For the text-containing cell, return its midpoint in (X, Y) coordinate format. 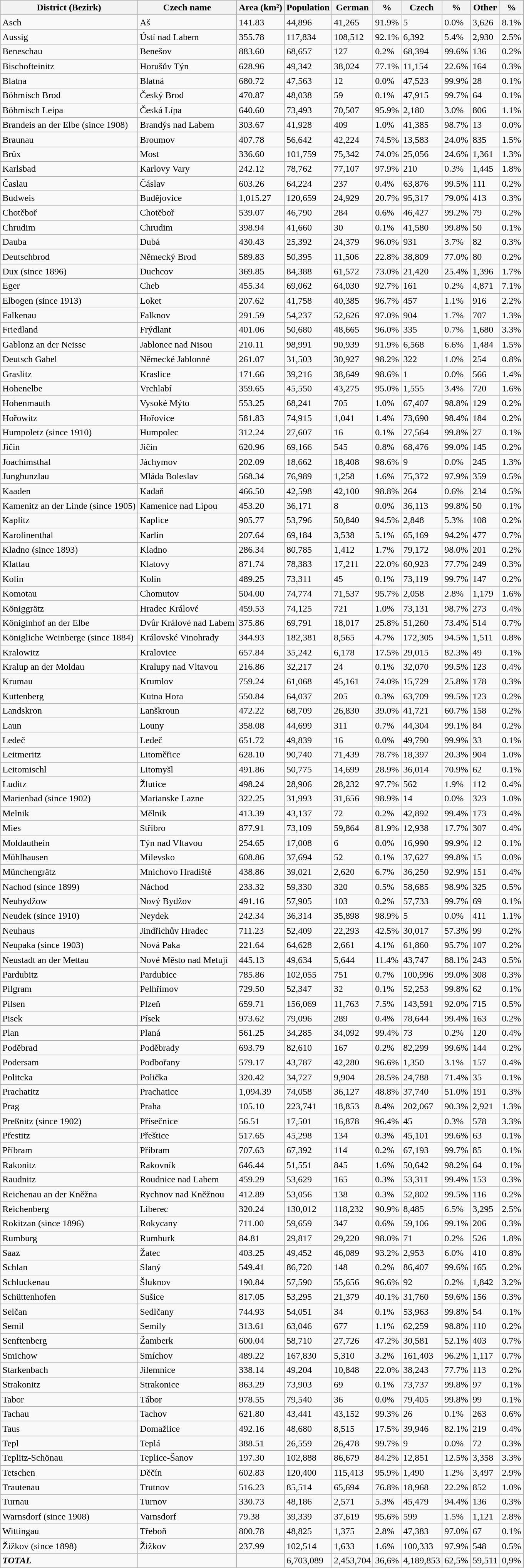
47.2% (387, 1341)
249 (485, 564)
71.4% (457, 1077)
711.23 (261, 931)
254.65 (261, 843)
325 (485, 886)
65,694 (353, 1487)
Kolin (69, 579)
43,275 (353, 388)
Deutsch Gabel (69, 359)
Budweis (69, 198)
Tábor (187, 1399)
1,633 (353, 1546)
73,311 (308, 579)
10,848 (353, 1370)
245 (485, 462)
57,590 (308, 1282)
Roudnice nad Labem (187, 1180)
39.0% (387, 711)
68,394 (422, 52)
517.65 (261, 1136)
43,441 (308, 1414)
219 (485, 1429)
6,703,089 (308, 1560)
Area (km²) (261, 8)
79,405 (422, 1399)
Vysoké Mýto (187, 403)
73,737 (422, 1385)
871.74 (261, 564)
Teplice-Šanov (187, 1458)
Schüttenhofen (69, 1297)
148 (353, 1267)
11,506 (353, 257)
261.07 (261, 359)
191 (485, 1092)
Broumov (187, 139)
237 (353, 184)
Politcka (69, 1077)
50,840 (353, 520)
Senftenberg (69, 1341)
52,253 (422, 989)
120 (485, 1033)
98,991 (308, 344)
158 (485, 711)
Raudnitz (69, 1180)
28,906 (308, 784)
59,330 (308, 886)
800.78 (261, 1531)
Tabor (69, 1399)
1.2% (457, 1473)
355.78 (261, 37)
6,568 (422, 344)
Prag (69, 1106)
1,041 (353, 418)
Poděbrady (187, 1048)
39,339 (308, 1516)
63,709 (422, 696)
Population (308, 8)
401.06 (261, 330)
20.7% (387, 198)
24,929 (353, 198)
35,242 (308, 652)
115,413 (353, 1473)
74.5% (387, 139)
6,392 (422, 37)
36,171 (308, 506)
97 (485, 1385)
145 (485, 447)
286.34 (261, 550)
84 (485, 725)
TOTAL (69, 1560)
74,915 (308, 418)
36,127 (353, 1092)
603.26 (261, 184)
303.67 (261, 125)
Kraslice (187, 374)
28.5% (387, 1077)
73,690 (422, 418)
78,644 (422, 1018)
22.6% (457, 66)
1,094.39 (261, 1092)
Ústí nad Labem (187, 37)
Böhmisch Leipa (69, 110)
403 (485, 1341)
466.50 (261, 491)
457 (422, 301)
41,660 (308, 227)
4.1% (387, 945)
96.4% (387, 1121)
2,930 (485, 37)
1,396 (485, 271)
78,383 (308, 564)
Domažlice (187, 1429)
36 (353, 1399)
41,265 (353, 22)
931 (422, 242)
38,024 (353, 66)
207.64 (261, 535)
Rumburk (187, 1238)
Marienbad (since 1902) (69, 799)
79,096 (308, 1018)
Friedland (69, 330)
320 (353, 886)
759.24 (261, 682)
47,563 (308, 81)
3.1% (457, 1062)
41,928 (308, 125)
973.62 (261, 1018)
Königgrätz (69, 608)
Kralovice (187, 652)
58,685 (422, 886)
1,555 (422, 388)
Hohenelbe (69, 388)
Hořovice (187, 418)
48,680 (308, 1429)
Blatná (187, 81)
651.72 (261, 740)
621.80 (261, 1414)
173 (485, 813)
Turnov (187, 1502)
77,107 (353, 169)
71 (422, 1238)
308 (485, 975)
District (Bezirk) (69, 8)
151 (485, 872)
445.13 (261, 960)
504.00 (261, 593)
657.84 (261, 652)
205 (353, 696)
Hradec Králové (187, 608)
53,629 (308, 1180)
Podbořany (187, 1062)
50,642 (422, 1165)
57.3% (457, 931)
Preßnitz (since 1902) (69, 1121)
49,839 (308, 740)
Semily (187, 1326)
Mělnik (187, 813)
291.59 (261, 315)
358.08 (261, 725)
Nová Paka (187, 945)
37,740 (422, 1092)
Louny (187, 725)
344.93 (261, 637)
320.24 (261, 1209)
96.7% (387, 301)
1,258 (353, 476)
413 (485, 198)
82.3% (457, 652)
273 (485, 608)
Mühlhausen (69, 857)
138 (353, 1194)
59 (353, 95)
100,996 (422, 975)
130,012 (308, 1209)
41,385 (422, 125)
5,310 (353, 1355)
599 (422, 1516)
707 (485, 315)
Poděbrad (69, 1048)
44,699 (308, 725)
336.60 (261, 154)
53,796 (308, 520)
18,853 (353, 1106)
39,021 (308, 872)
568.34 (261, 476)
916 (485, 301)
206 (485, 1224)
3,626 (485, 22)
73.0% (387, 271)
52 (353, 857)
Chomutov (187, 593)
Kralowitz (69, 652)
48,038 (308, 95)
50,395 (308, 257)
33 (485, 740)
Rokycany (187, 1224)
70,507 (353, 110)
Czech name (187, 8)
Landskron (69, 711)
720 (485, 388)
Německé Jablonné (187, 359)
549.41 (261, 1267)
42,598 (308, 491)
64,628 (308, 945)
27,726 (353, 1341)
3,295 (485, 1209)
1,121 (485, 1516)
73.4% (457, 623)
60,923 (422, 564)
57,733 (422, 901)
Karlovy Vary (187, 169)
9,904 (353, 1077)
Plzeň (187, 1004)
63 (485, 1136)
111 (485, 184)
99.2% (457, 213)
16,990 (422, 843)
45,101 (422, 1136)
60.7% (457, 711)
51,551 (308, 1165)
1,375 (353, 1531)
42,100 (353, 491)
492.16 (261, 1429)
264 (422, 491)
75,342 (353, 154)
Plan (69, 1033)
Strakonitz (69, 1385)
36,314 (308, 916)
Königinhof an der Elbe (69, 623)
108,512 (353, 37)
347 (353, 1224)
Humpoletz (since 1910) (69, 433)
539.07 (261, 213)
Leitomischl (69, 769)
28 (485, 81)
79,540 (308, 1399)
589.83 (261, 257)
Kolín (187, 579)
156 (485, 1297)
73,131 (422, 608)
Budějovice (187, 198)
233.32 (261, 886)
117,834 (308, 37)
Kralup an der Moldau (69, 667)
Neustadt an der Mettau (69, 960)
25.4% (457, 271)
43,152 (353, 1414)
Reichenberg (69, 1209)
5.4% (457, 37)
59.6% (457, 1297)
677 (353, 1326)
Karolinenthal (69, 535)
167,830 (308, 1355)
284 (353, 213)
15,729 (422, 682)
Trutnov (187, 1487)
Hohenmauth (69, 403)
4,189,853 (422, 1560)
80 (485, 257)
42.5% (387, 931)
242.34 (261, 916)
751 (353, 975)
56.51 (261, 1121)
477 (485, 535)
Asch (69, 22)
120,659 (308, 198)
526 (485, 1238)
73 (422, 1033)
6.0% (457, 1253)
134 (353, 1136)
90,740 (308, 755)
26,559 (308, 1443)
34 (353, 1311)
2.9% (511, 1473)
157 (485, 1062)
35,898 (353, 916)
Czech (422, 8)
489.25 (261, 579)
516.23 (261, 1487)
Frýdlant (187, 330)
39,946 (422, 1429)
34,092 (353, 1033)
413.39 (261, 813)
103 (353, 901)
95,317 (422, 198)
13 (485, 125)
498.24 (261, 784)
Bischofteinitz (69, 66)
1,350 (422, 1062)
Přísečnice (187, 1121)
489.22 (261, 1355)
7.1% (511, 286)
3.4% (457, 388)
41,758 (308, 301)
55,656 (353, 1282)
30,017 (422, 931)
32,070 (422, 667)
411 (485, 916)
84.2% (387, 1458)
Šluknov (187, 1282)
79 (485, 213)
Stříbro (187, 828)
47,523 (422, 81)
403.25 (261, 1253)
883.60 (261, 52)
Leitmeritz (69, 755)
Reichenau an der Kněžna (69, 1194)
Kamenitz an der Linde (since 1905) (69, 506)
German (353, 8)
156,069 (308, 1004)
8,485 (422, 1209)
Nové Město nad Metují (187, 960)
40.1% (387, 1297)
Münchengrätz (69, 872)
338.14 (261, 1370)
161 (422, 286)
86,407 (422, 1267)
94.2% (457, 535)
6.7% (387, 872)
69,791 (308, 623)
Benešov (187, 52)
74,058 (308, 1092)
15 (485, 857)
51,260 (422, 623)
Kaplitz (69, 520)
59,864 (353, 828)
47,915 (422, 95)
Laun (69, 725)
39,216 (308, 374)
Slaný (187, 1267)
99.3% (387, 1414)
37,619 (353, 1516)
Jičín (187, 447)
67 (485, 1531)
Brüx (69, 154)
Kladno (since 1893) (69, 550)
Žlutice (187, 784)
1,412 (353, 550)
90.9% (387, 1209)
31,503 (308, 359)
852 (485, 1487)
82.1% (457, 1429)
Schluckenau (69, 1282)
110 (485, 1326)
74,774 (308, 593)
845 (353, 1165)
35 (485, 1077)
620.96 (261, 447)
68,476 (422, 447)
550.84 (261, 696)
Joachimsthal (69, 462)
12.5% (457, 1458)
369.85 (261, 271)
69,062 (308, 286)
82,610 (308, 1048)
Gablonz an der Neisse (69, 344)
Milevsko (187, 857)
359 (485, 476)
835 (485, 139)
113 (485, 1370)
Žižkov (187, 1546)
85 (485, 1150)
38,809 (422, 257)
Jáchymov (187, 462)
48,825 (308, 1531)
254 (485, 359)
Tetschen (69, 1473)
24.6% (457, 154)
Karlsbad (69, 169)
22.8% (387, 257)
68,241 (308, 403)
7.5% (387, 1004)
6,178 (353, 652)
Kaaden (69, 491)
Jičin (69, 447)
58,710 (308, 1341)
92.0% (457, 1004)
172,305 (422, 637)
90.3% (457, 1106)
27 (485, 433)
Saaz (69, 1253)
Dvůr Králové nad Labem (187, 623)
Falknov (187, 315)
24.0% (457, 139)
79.38 (261, 1516)
Vrchlabí (187, 388)
Aš (187, 22)
54,051 (308, 1311)
600.04 (261, 1341)
Klattau (69, 564)
49,342 (308, 66)
73,903 (308, 1385)
64,030 (353, 286)
Moldauthein (69, 843)
705 (353, 403)
Prachatitz (69, 1092)
Přeštice (187, 1136)
608.86 (261, 857)
45,298 (308, 1136)
25,392 (308, 242)
95.0% (387, 388)
31,656 (353, 799)
178 (485, 682)
Kadaň (187, 491)
Marianske Lazne (187, 799)
455.34 (261, 286)
116 (485, 1194)
202,067 (422, 1106)
1,015.27 (261, 198)
43,747 (422, 960)
108 (485, 520)
Duchcov (187, 271)
Pilgram (69, 989)
Tachov (187, 1414)
Graslitz (69, 374)
171.66 (261, 374)
2,661 (353, 945)
59,106 (422, 1224)
0,9% (511, 1560)
680.72 (261, 81)
707.63 (261, 1150)
Kutna Hora (187, 696)
102,888 (308, 1458)
210 (422, 169)
17,501 (308, 1121)
Neydek (187, 916)
44,304 (422, 725)
Královské Vinohrady (187, 637)
94.4% (457, 1502)
48.8% (387, 1092)
92.9% (457, 872)
42,280 (353, 1062)
53,963 (422, 1311)
237.99 (261, 1546)
6.6% (457, 344)
31,760 (422, 1297)
313.61 (261, 1326)
50,680 (308, 330)
24,788 (422, 1077)
Neupaka (since 1903) (69, 945)
8 (353, 506)
Karlín (187, 535)
Blatna (69, 81)
8,515 (353, 1429)
Polička (187, 1077)
62,5% (457, 1560)
64,224 (308, 184)
Kamenice nad Lipou (187, 506)
45,161 (353, 682)
Děčín (187, 1473)
164 (485, 66)
Sedlčany (187, 1311)
68,657 (308, 52)
Teplá (187, 1443)
207.62 (261, 301)
905.77 (261, 520)
30,927 (353, 359)
17,211 (353, 564)
68,709 (308, 711)
75,372 (422, 476)
77.1% (387, 66)
Falkenau (69, 315)
20.3% (457, 755)
Žatec (187, 1253)
3,358 (485, 1458)
80,785 (308, 550)
715 (485, 1004)
43,787 (308, 1062)
49 (485, 652)
67,407 (422, 403)
459.29 (261, 1180)
Česká Lípa (187, 110)
92 (422, 1282)
Neudek (since 1910) (69, 916)
Neuhaus (69, 931)
16,878 (353, 1121)
412.89 (261, 1194)
Melnik (69, 813)
153 (485, 1180)
323 (485, 799)
Trautenau (69, 1487)
76,989 (308, 476)
6.5% (457, 1209)
1,680 (485, 330)
2,848 (422, 520)
26,478 (353, 1443)
375.86 (261, 623)
Loket (187, 301)
Pelhřimov (187, 989)
1,484 (485, 344)
24 (353, 667)
13,583 (422, 139)
40,385 (353, 301)
5.1% (387, 535)
Kladno (187, 550)
78,762 (308, 169)
5,644 (353, 960)
Rokitzan (since 1896) (69, 1224)
8.4% (387, 1106)
579.17 (261, 1062)
243 (485, 960)
36,6% (387, 1560)
88.1% (457, 960)
578 (485, 1121)
Liberec (187, 1209)
307 (485, 828)
61,572 (353, 271)
Smichow (69, 1355)
73,119 (422, 579)
Brandýs nad Labem (187, 125)
29,220 (353, 1238)
Prachatice (187, 1092)
41,580 (422, 227)
Pisek (69, 1018)
1 (422, 374)
Dux (since 1896) (69, 271)
52,409 (308, 931)
24,379 (353, 242)
36,250 (422, 872)
Žamberk (187, 1341)
Neubydžow (69, 901)
Selčan (69, 1311)
41,721 (422, 711)
Deutschbrod (69, 257)
Čáslav (187, 184)
Nový Bydžov (187, 901)
53,295 (308, 1297)
54 (485, 1311)
3.7% (457, 242)
289 (353, 1018)
84.81 (261, 1238)
29,015 (422, 652)
73,493 (308, 110)
223,741 (308, 1106)
1,361 (485, 154)
Nachod (since 1899) (69, 886)
693.79 (261, 1048)
67,392 (308, 1150)
628.96 (261, 66)
143,591 (422, 1004)
659.71 (261, 1004)
1,179 (485, 593)
817.05 (261, 1297)
102,055 (308, 975)
4,871 (485, 286)
26,830 (353, 711)
Planá (187, 1033)
100,333 (422, 1546)
Wittingau (69, 1531)
453.20 (261, 506)
Přestitz (69, 1136)
322 (422, 359)
2,953 (422, 1253)
Tachau (69, 1414)
3,497 (485, 1473)
46,427 (422, 213)
46,790 (308, 213)
3.0% (457, 110)
514 (485, 623)
69,184 (308, 535)
85,514 (308, 1487)
82 (485, 242)
Kuttenberg (69, 696)
48,665 (353, 330)
49,634 (308, 960)
202.09 (261, 462)
144 (485, 1048)
52.1% (457, 1341)
Pardubice (187, 975)
42,892 (422, 813)
184 (485, 418)
721 (353, 608)
Taus (69, 1429)
Most (187, 154)
18,662 (308, 462)
78.7% (387, 755)
Smíchov (187, 1355)
322.25 (261, 799)
6 (353, 843)
4.7% (387, 637)
1,511 (485, 637)
45,550 (308, 388)
62,259 (422, 1326)
76.8% (387, 1487)
1,490 (422, 1473)
112 (485, 784)
59,659 (308, 1224)
141.83 (261, 22)
81.9% (387, 828)
Písek (187, 1018)
Český Brod (187, 95)
Dubá (187, 242)
320.42 (261, 1077)
46,089 (353, 1253)
Týn nad Vltavou (187, 843)
37,694 (308, 857)
57,905 (308, 901)
32,217 (308, 667)
49,204 (308, 1370)
37,627 (422, 857)
92.1% (387, 37)
56,642 (308, 139)
Rakovník (187, 1165)
32 (353, 989)
581.83 (261, 418)
22.2% (457, 1487)
Krumau (69, 682)
Starkenbach (69, 1370)
47,383 (422, 1531)
201 (485, 550)
70.9% (457, 769)
744.93 (261, 1311)
36,014 (422, 769)
398.94 (261, 227)
28,232 (353, 784)
95.6% (387, 1516)
21,420 (422, 271)
63,876 (422, 184)
25,056 (422, 154)
52,626 (353, 315)
234 (485, 491)
Litoměřice (187, 755)
Elbogen (since 1913) (69, 301)
107 (485, 945)
167 (353, 1048)
71,439 (353, 755)
12,851 (422, 1458)
30 (353, 227)
242.12 (261, 169)
29,817 (308, 1238)
Horušův Týn (187, 66)
36,113 (422, 506)
48,186 (308, 1502)
3,538 (353, 535)
161,403 (422, 1355)
2,180 (422, 110)
Klatovy (187, 564)
263 (485, 1414)
Warnsdorf (since 1908) (69, 1516)
Braunau (69, 139)
38,649 (353, 374)
63,046 (308, 1326)
Brandeis an der Elbe (since 1908) (69, 125)
2,571 (353, 1502)
210.11 (261, 344)
98.4% (457, 418)
2.2% (511, 301)
Praha (187, 1106)
Aussig (69, 37)
470.87 (261, 95)
51.0% (457, 1092)
646.44 (261, 1165)
101,759 (308, 154)
Jindřichův Hradec (187, 931)
545 (353, 447)
Teplitz-Schönau (69, 1458)
18,408 (353, 462)
163 (485, 1018)
2,921 (485, 1106)
82,299 (422, 1048)
Semil (69, 1326)
2,620 (353, 872)
491.86 (261, 769)
Königliche Weinberge (since 1884) (69, 637)
86,720 (308, 1267)
216.86 (261, 667)
Německý Brod (187, 257)
18,017 (353, 623)
Jablonec nad Nisou (187, 344)
50,775 (308, 769)
Třeboň (187, 1531)
1,842 (485, 1282)
Beneschau (69, 52)
330.73 (261, 1502)
31,993 (308, 799)
407.78 (261, 139)
61,068 (308, 682)
729.50 (261, 989)
Rakonitz (69, 1165)
491.16 (261, 901)
711.00 (261, 1224)
472.22 (261, 711)
190.84 (261, 1282)
42,224 (353, 139)
79,172 (422, 550)
84,388 (308, 271)
127 (353, 52)
182,381 (308, 637)
Pardubitz (69, 975)
Jilemnice (187, 1370)
92.7% (387, 286)
Pilsen (69, 1004)
64,037 (308, 696)
69,166 (308, 447)
978.55 (261, 1399)
Sušice (187, 1297)
335 (422, 330)
Lanškroun (187, 711)
Kaplice (187, 520)
Dauba (69, 242)
147 (485, 579)
17,008 (308, 843)
53,056 (308, 1194)
77.0% (457, 257)
785.86 (261, 975)
27,607 (308, 433)
114 (353, 1150)
863.29 (261, 1385)
21,379 (353, 1297)
38,243 (422, 1370)
73,109 (308, 828)
118,232 (353, 1209)
97.7% (387, 784)
388.51 (261, 1443)
Schlan (69, 1267)
Eger (69, 286)
44,896 (308, 22)
105.10 (261, 1106)
Varnsdorf (187, 1516)
2,058 (422, 593)
221.64 (261, 945)
Humpolec (187, 433)
197.30 (261, 1458)
Turnau (69, 1502)
61,860 (422, 945)
1,117 (485, 1355)
628.10 (261, 755)
566 (485, 374)
27,564 (422, 433)
49,452 (308, 1253)
52,347 (308, 989)
14,699 (353, 769)
806 (485, 110)
Kralupy nad Vltavou (187, 667)
Böhmisch Brod (69, 95)
311 (353, 725)
602.83 (261, 1473)
34,727 (308, 1077)
22,293 (353, 931)
459.53 (261, 608)
Mláda Boleslav (187, 476)
49,790 (422, 740)
640.60 (261, 110)
93.2% (387, 1253)
Cheb (187, 286)
438.86 (261, 872)
129 (485, 403)
Luditz (69, 784)
34,285 (308, 1033)
Rychnov nad Kněžnou (187, 1194)
11.4% (387, 960)
96.2% (457, 1355)
Hořowitz (69, 418)
430.43 (261, 242)
79.0% (457, 198)
30,581 (422, 1341)
59,511 (485, 1560)
120,400 (308, 1473)
8.1% (511, 22)
26 (422, 1414)
Litomyšl (187, 769)
548 (485, 1546)
17.7% (457, 828)
410 (485, 1253)
65,169 (422, 535)
Podersam (69, 1062)
Rumburg (69, 1238)
553.25 (261, 403)
18,968 (422, 1487)
561.25 (261, 1033)
52,802 (422, 1194)
1,445 (485, 169)
Mnichovo Hradiště (187, 872)
18,397 (422, 755)
86,679 (353, 1458)
1.9% (457, 784)
53,311 (422, 1180)
54,237 (308, 315)
43,137 (308, 813)
74,125 (308, 608)
45,479 (422, 1502)
Strakonice (187, 1385)
90,939 (353, 344)
409 (353, 125)
Jungbunzlau (69, 476)
Mies (69, 828)
877.91 (261, 828)
28.9% (387, 769)
11,154 (422, 66)
14 (422, 799)
67,193 (422, 1150)
102,514 (308, 1546)
312.24 (261, 433)
Krumlov (187, 682)
Žižkov (since 1898) (69, 1546)
Časlau (69, 184)
8,565 (353, 637)
2,453,704 (353, 1560)
71,537 (353, 593)
Other (485, 8)
562 (422, 784)
Komotau (69, 593)
359.65 (261, 388)
Tepl (69, 1443)
11,763 (353, 1004)
Náchod (187, 886)
12,938 (422, 828)
